Return (x, y) of the center of cell containing provided text 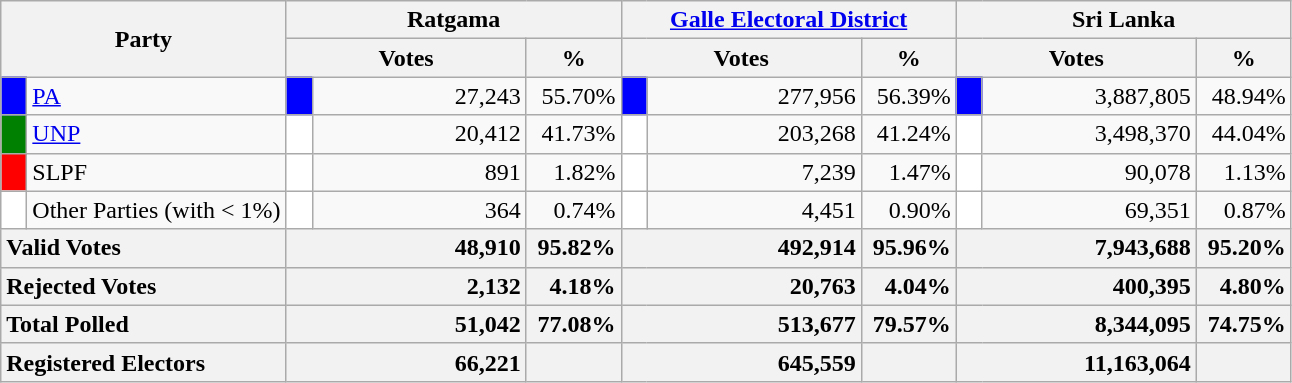
41.73% (574, 134)
51,042 (406, 324)
27,243 (419, 96)
Registered Electors (144, 362)
Other Parties (with < 1%) (156, 210)
74.75% (1244, 324)
56.39% (908, 96)
66,221 (406, 362)
2,132 (406, 286)
11,163,064 (1076, 362)
79.57% (908, 324)
SLPF (156, 172)
48,910 (406, 248)
Ratgama (454, 20)
8,344,095 (1076, 324)
Rejected Votes (144, 286)
Valid Votes (144, 248)
1.82% (574, 172)
4.04% (908, 286)
95.96% (908, 248)
4.18% (574, 286)
PA (156, 96)
UNP (156, 134)
90,078 (1089, 172)
48.94% (1244, 96)
0.90% (908, 210)
Galle Electoral District (788, 20)
55.70% (574, 96)
0.87% (1244, 210)
1.47% (908, 172)
492,914 (741, 248)
44.04% (1244, 134)
277,956 (754, 96)
41.24% (908, 134)
3,498,370 (1089, 134)
20,412 (419, 134)
95.82% (574, 248)
645,559 (741, 362)
203,268 (754, 134)
891 (419, 172)
0.74% (574, 210)
Total Polled (144, 324)
Party (144, 39)
3,887,805 (1089, 96)
7,943,688 (1076, 248)
95.20% (1244, 248)
7,239 (754, 172)
364 (419, 210)
513,677 (741, 324)
400,395 (1076, 286)
1.13% (1244, 172)
4.80% (1244, 286)
Sri Lanka (1124, 20)
69,351 (1089, 210)
20,763 (741, 286)
77.08% (574, 324)
4,451 (754, 210)
